Search for the cell housing the specified text and yield its (x, y) center coordinate. 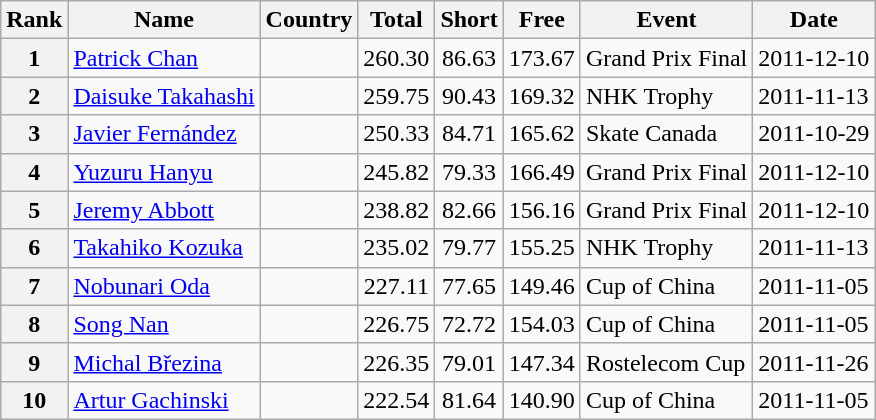
7 (34, 286)
90.43 (469, 96)
Michal Březina (164, 362)
79.01 (469, 362)
245.82 (396, 172)
8 (34, 324)
Date (814, 20)
154.03 (542, 324)
2011-10-29 (814, 134)
169.32 (542, 96)
260.30 (396, 58)
147.34 (542, 362)
84.71 (469, 134)
166.49 (542, 172)
9 (34, 362)
Patrick Chan (164, 58)
Name (164, 20)
155.25 (542, 248)
77.65 (469, 286)
79.77 (469, 248)
Jeremy Abbott (164, 210)
Short (469, 20)
250.33 (396, 134)
226.35 (396, 362)
226.75 (396, 324)
81.64 (469, 400)
Takahiko Kozuka (164, 248)
2011-11-26 (814, 362)
Country (309, 20)
5 (34, 210)
Javier Fernández (164, 134)
82.66 (469, 210)
10 (34, 400)
6 (34, 248)
1 (34, 58)
140.90 (542, 400)
4 (34, 172)
Rank (34, 20)
2 (34, 96)
227.11 (396, 286)
238.82 (396, 210)
149.46 (542, 286)
Daisuke Takahashi (164, 96)
Artur Gachinski (164, 400)
222.54 (396, 400)
Free (542, 20)
Yuzuru Hanyu (164, 172)
Rostelecom Cup (666, 362)
79.33 (469, 172)
3 (34, 134)
Total (396, 20)
165.62 (542, 134)
Nobunari Oda (164, 286)
86.63 (469, 58)
Event (666, 20)
156.16 (542, 210)
Song Nan (164, 324)
259.75 (396, 96)
235.02 (396, 248)
Skate Canada (666, 134)
72.72 (469, 324)
173.67 (542, 58)
